Return [x, y] of the center of cell containing provided text 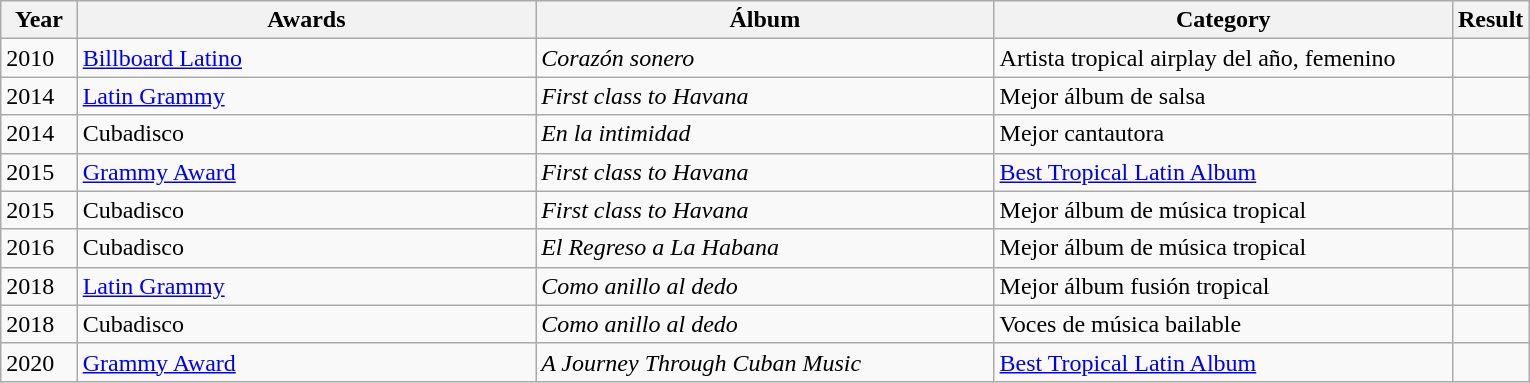
Artista tropical airplay del año, femenino [1223, 58]
A Journey Through Cuban Music [765, 362]
Awards [306, 20]
En la intimidad [765, 134]
Category [1223, 20]
Corazón sonero [765, 58]
2020 [39, 362]
Billboard Latino [306, 58]
Year [39, 20]
Mejor cantautora [1223, 134]
Álbum [765, 20]
Voces de música bailable [1223, 324]
Mejor álbum fusión tropical [1223, 286]
2016 [39, 248]
Mejor álbum de salsa [1223, 96]
Result [1490, 20]
2010 [39, 58]
El Regreso a La Habana [765, 248]
